Pinpoint the cell where the given text exists, returning its (X, Y) midpoint coordinate. 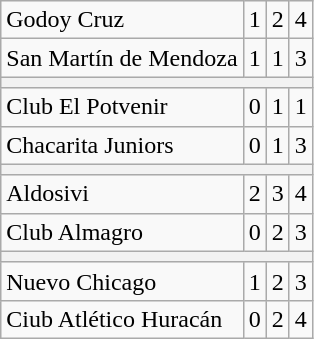
Club El Potvenir (122, 107)
San Martín de Mendoza (122, 58)
Godoy Cruz (122, 20)
Aldosivi (122, 194)
Chacarita Juniors (122, 145)
Club Almagro (122, 232)
Ciub Atlético Huracán (122, 319)
Nuevo Chicago (122, 281)
